Detect which cell encompasses the target text, then output its [x, y] center coordinate. 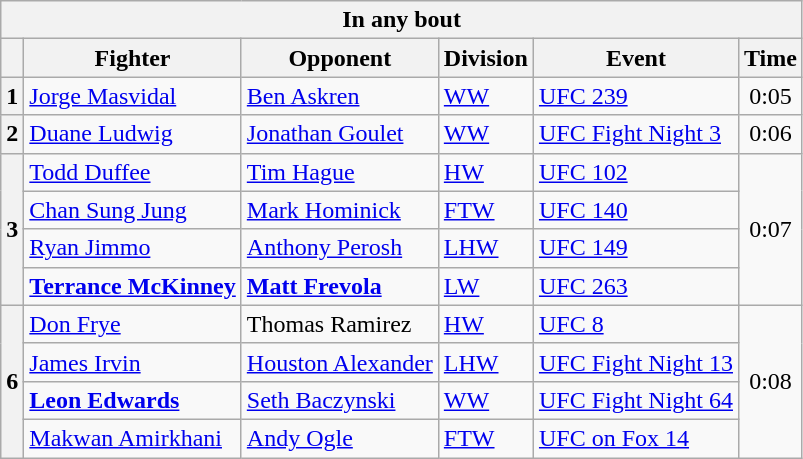
Mark Hominick [340, 210]
2 [12, 134]
Duane Ludwig [132, 134]
UFC 149 [636, 248]
UFC Fight Night 13 [636, 362]
UFC 239 [636, 96]
UFC Fight Night 64 [636, 400]
Leon Edwards [132, 400]
Jorge Masvidal [132, 96]
0:05 [771, 96]
Don Frye [132, 324]
Jonathan Goulet [340, 134]
Ben Askren [340, 96]
0:08 [771, 381]
Event [636, 58]
Makwan Amirkhani [132, 438]
In any bout [402, 20]
Andy Ogle [340, 438]
6 [12, 381]
James Irvin [132, 362]
Houston Alexander [340, 362]
UFC 8 [636, 324]
LW [486, 286]
UFC 102 [636, 172]
Thomas Ramirez [340, 324]
Terrance McKinney [132, 286]
Anthony Perosh [340, 248]
Opponent [340, 58]
Todd Duffee [132, 172]
UFC 263 [636, 286]
Chan Sung Jung [132, 210]
Matt Frevola [340, 286]
0:06 [771, 134]
UFC 140 [636, 210]
Time [771, 58]
1 [12, 96]
Seth Baczynski [340, 400]
UFC on Fox 14 [636, 438]
UFC Fight Night 3 [636, 134]
Division [486, 58]
Ryan Jimmo [132, 248]
Tim Hague [340, 172]
Fighter [132, 58]
0:07 [771, 229]
3 [12, 229]
